Detect which cell encompasses the target text, then output its (x, y) center coordinate. 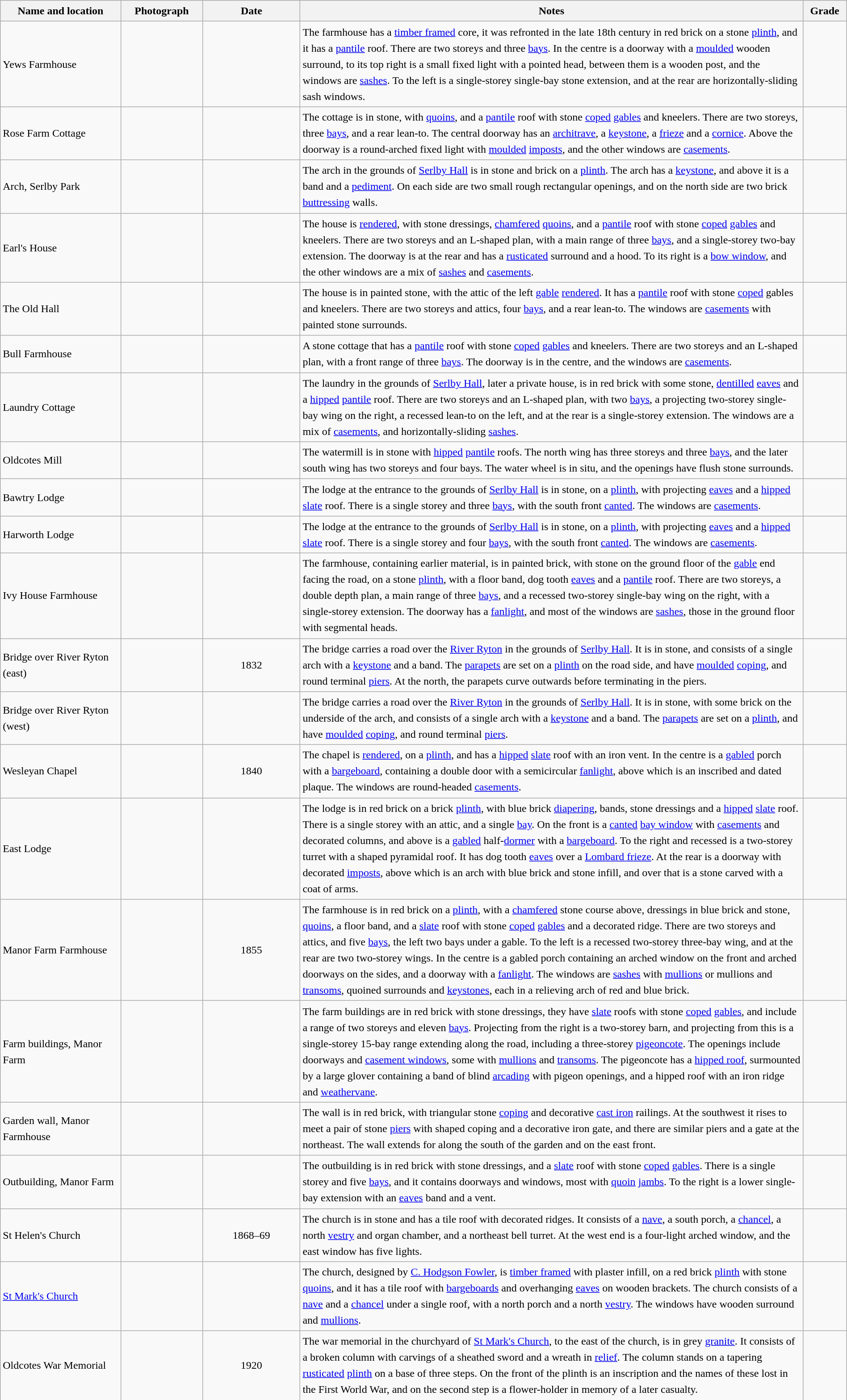
1920 (252, 1366)
Ivy House Farmhouse (61, 596)
Garden wall, Manor Farmhouse (61, 1129)
Manor Farm Farmhouse (61, 950)
Laundry Cottage (61, 407)
Yews Farmhouse (61, 64)
1868–69 (252, 1235)
Bull Farmhouse (61, 354)
St Mark's Church (61, 1296)
St Helen's Church (61, 1235)
1855 (252, 950)
1840 (252, 772)
Rose Farm Cottage (61, 133)
Wesleyan Chapel (61, 772)
1832 (252, 665)
Oldcotes Mill (61, 460)
The Old Hall (61, 309)
Arch, Serlby Park (61, 187)
Notes (551, 11)
Grade (825, 11)
Outbuilding, Manor Farm (61, 1182)
Date (252, 11)
Bridge over River Ryton (west) (61, 718)
Bridge over River Ryton (east) (61, 665)
Name and location (61, 11)
Oldcotes War Memorial (61, 1366)
Photograph (162, 11)
Farm buildings, Manor Farm (61, 1051)
Bawtry Lodge (61, 497)
East Lodge (61, 848)
Harworth Lodge (61, 534)
Earl's House (61, 247)
